Pinpoint the cell where the given text exists, returning its [X, Y] midpoint coordinate. 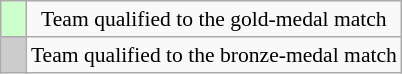
Team qualified to the gold-medal match [214, 19]
Team qualified to the bronze-medal match [214, 55]
